Return (x, y) of the center of cell containing provided text 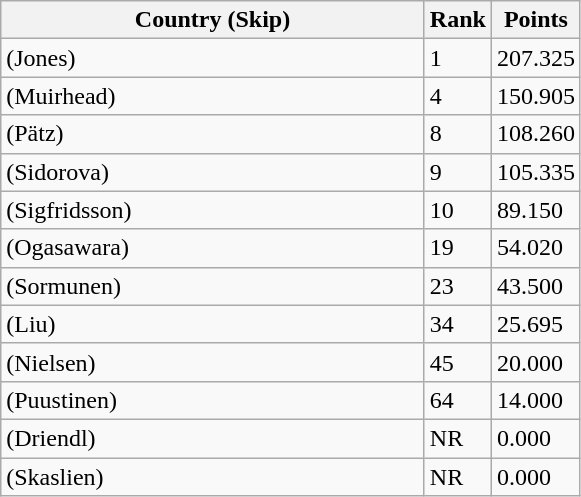
(Skaslien) (213, 477)
(Muirhead) (213, 96)
54.020 (536, 248)
(Jones) (213, 58)
(Liu) (213, 324)
(Driendl) (213, 438)
Rank (458, 20)
150.905 (536, 96)
64 (458, 400)
34 (458, 324)
Points (536, 20)
(Pätz) (213, 134)
45 (458, 362)
8 (458, 134)
4 (458, 96)
(Sigfridsson) (213, 210)
1 (458, 58)
108.260 (536, 134)
10 (458, 210)
89.150 (536, 210)
19 (458, 248)
(Ogasawara) (213, 248)
14.000 (536, 400)
20.000 (536, 362)
(Nielsen) (213, 362)
(Sidorova) (213, 172)
25.695 (536, 324)
43.500 (536, 286)
(Puustinen) (213, 400)
9 (458, 172)
(Sormunen) (213, 286)
207.325 (536, 58)
105.335 (536, 172)
Country (Skip) (213, 20)
23 (458, 286)
